Return (X, Y) of the center of cell containing provided text 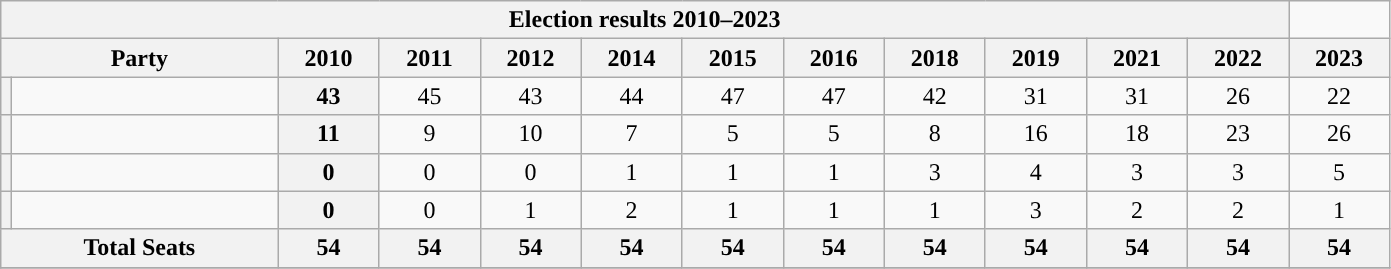
10 (530, 134)
22 (1338, 96)
4 (1036, 172)
18 (1136, 134)
2014 (632, 58)
2012 (530, 58)
2010 (328, 58)
2018 (934, 58)
Election results 2010–2023 (645, 20)
8 (934, 134)
16 (1036, 134)
Party (140, 58)
45 (430, 96)
7 (632, 134)
9 (430, 134)
2021 (1136, 58)
23 (1238, 134)
11 (328, 134)
44 (632, 96)
2016 (834, 58)
Total Seats (140, 248)
2019 (1036, 58)
2023 (1338, 58)
2022 (1238, 58)
2015 (732, 58)
2011 (430, 58)
42 (934, 96)
